Extract the (X, Y) coordinate from the center of the cell holding the provided text.  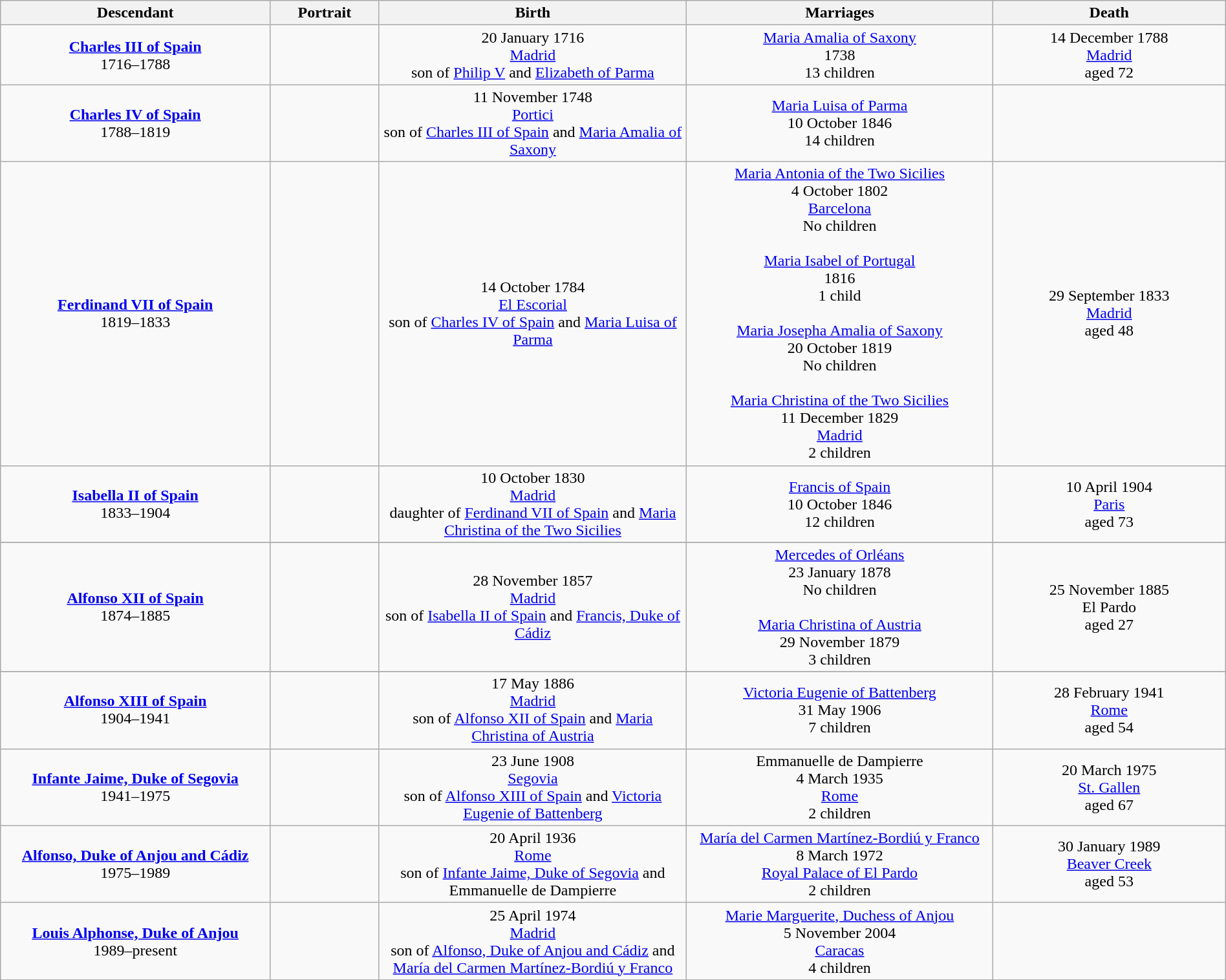
Maria Luisa of Parma10 October 184614 children (840, 123)
Mercedes of Orléans23 January 1878No childrenMaria Christina of Austria29 November 18793 children (840, 607)
17 May 1886Madridson of Alfonso XII of Spain and Maria Christina of Austria (533, 710)
Francis of Spain10 October 184612 children (840, 504)
Emmanuelle de Dampierre4 March 1935Rome2 children (840, 787)
30 January 1989Beaver Creekaged 53 (1109, 864)
Louis Alphonse, Duke of Anjou1989–present (136, 941)
Alfonso XIII of Spain1904–1941 (136, 710)
14 October 1784El Escorialson of Charles IV of Spain and Maria Luisa of Parma (533, 314)
Infante Jaime, Duke of Segovia1941–1975 (136, 787)
Descendant (136, 13)
Maria Amalia of Saxony173813 children (840, 55)
28 February 1941Romeaged 54 (1109, 710)
Victoria Eugenie of Battenberg31 May 19067 children (840, 710)
10 October 1830Madriddaughter of Ferdinand VII of Spain and Maria Christina of the Two Sicilies (533, 504)
Isabella II of Spain1833–1904 (136, 504)
Portrait (325, 13)
25 November 1885El Pardoaged 27 (1109, 607)
20 January 1716Madridson of Philip V and Elizabeth of Parma (533, 55)
14 December 1788Madridaged 72 (1109, 55)
Ferdinand VII of Spain1819–1833 (136, 314)
Marie Marguerite, Duchess of Anjou5 November 2004Caracas4 children (840, 941)
María del Carmen Martínez-Bordiú y Franco8 March 1972Royal Palace of El Pardo2 children (840, 864)
Birth (533, 13)
Death (1109, 13)
Alfonso, Duke of Anjou and Cádiz1975–1989 (136, 864)
29 September 1833Madridaged 48 (1109, 314)
Alfonso XII of Spain1874–1885 (136, 607)
28 November 1857Madridson of Isabella II of Spain and Francis, Duke of Cádiz (533, 607)
23 June 1908Segoviason of Alfonso XIII of Spain and Victoria Eugenie of Battenberg (533, 787)
11 November 1748Porticison of Charles III of Spain and Maria Amalia of Saxony (533, 123)
Charles III of Spain1716–1788 (136, 55)
20 April 1936Romeson of Infante Jaime, Duke of Segovia and Emmanuelle de Dampierre (533, 864)
Charles IV of Spain1788–1819 (136, 123)
25 April 1974Madridson of Alfonso, Duke of Anjou and Cádiz and María del Carmen Martínez-Bordiú y Franco (533, 941)
20 March 1975St. Gallenaged 67 (1109, 787)
10 April 1904Parisaged 73 (1109, 504)
Marriages (840, 13)
